Return the (x, y) coordinate for the center point of the cell that contains the specified text.  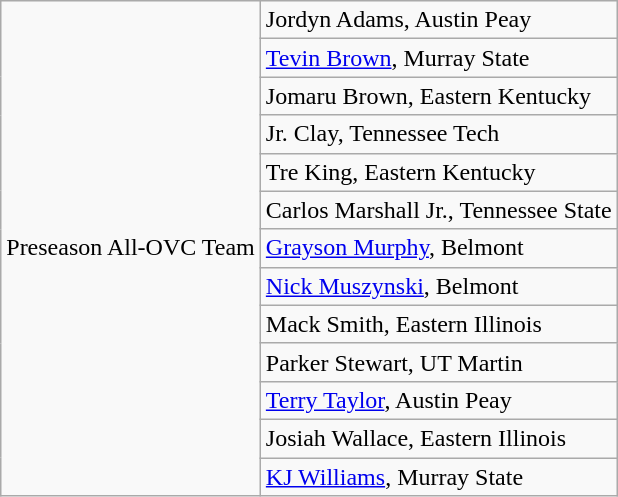
Preseason All-OVC Team (131, 248)
Terry Taylor, Austin Peay (438, 400)
KJ Williams, Murray State (438, 477)
Jordyn Adams, Austin Peay (438, 20)
Grayson Murphy, Belmont (438, 248)
Mack Smith, Eastern Illinois (438, 324)
Jomaru Brown, Eastern Kentucky (438, 96)
Jr. Clay, Tennessee Tech (438, 134)
Josiah Wallace, Eastern Illinois (438, 438)
Tre King, Eastern Kentucky (438, 172)
Tevin Brown, Murray State (438, 58)
Carlos Marshall Jr., Tennessee State (438, 210)
Parker Stewart, UT Martin (438, 362)
Nick Muszynski, Belmont (438, 286)
